Detect which cell encompasses the target text, then output its [X, Y] center coordinate. 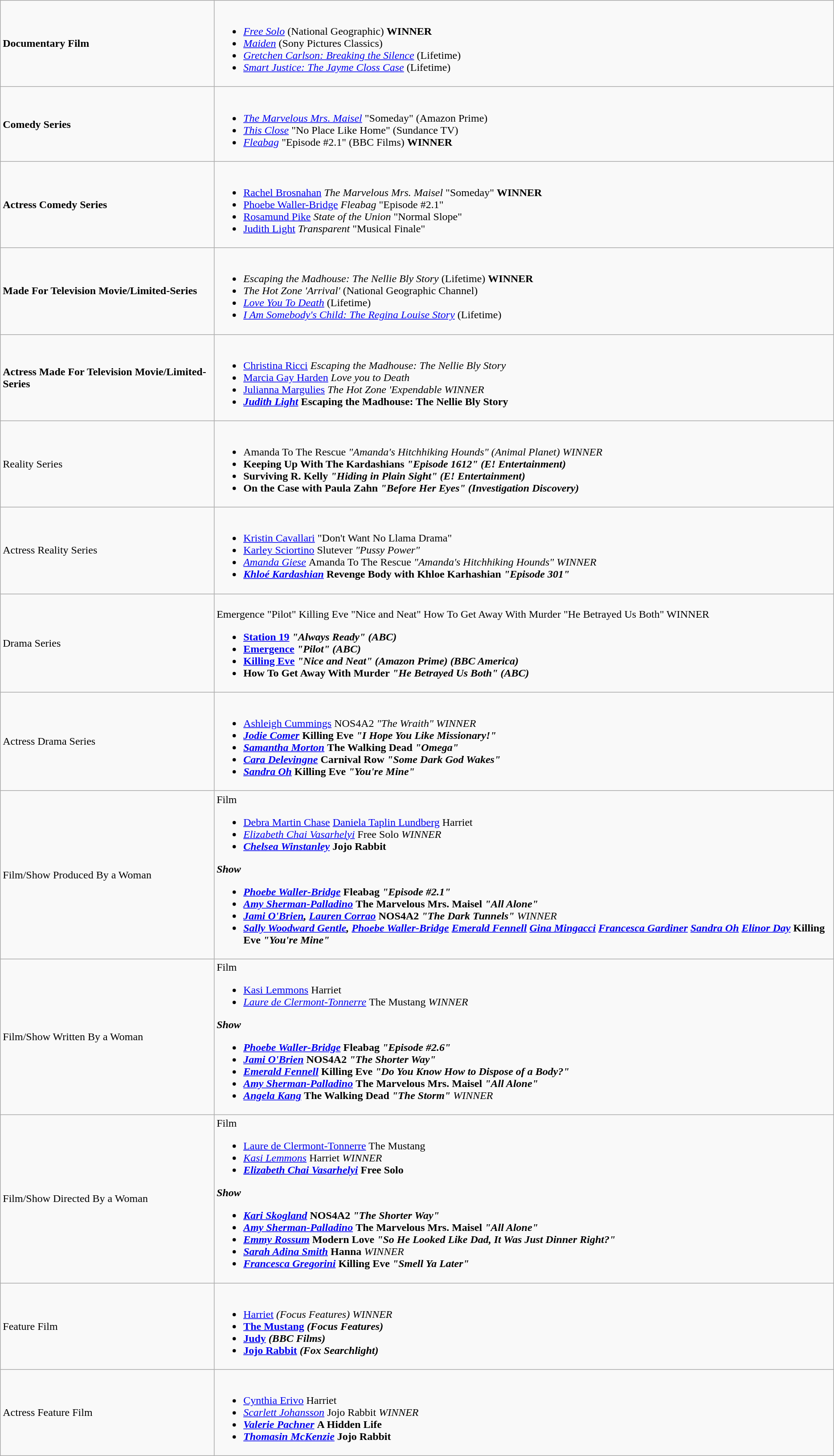
Feature Film [107, 1326]
Actress Drama Series [107, 742]
Actress Comedy Series [107, 205]
Actress Reality Series [107, 550]
Comedy Series [107, 124]
Actress Made For Television Movie/Limited-Series [107, 377]
The Marvelous Mrs. Maisel "Someday" (Amazon Prime)This Close "No Place Like Home" (Sundance TV)Fleabag "Episode #2.1" (BBC Films) WINNER [524, 124]
Documentary Film [107, 44]
Film/Show Produced By a Woman [107, 874]
Actress Feature Film [107, 1413]
Harriet (Focus Features) WINNERThe Mustang (Focus Features)Judy (BBC Films)Jojo Rabbit (Fox Searchlight) [524, 1326]
Made For Television Movie/Limited-Series [107, 291]
Film/Show Directed By a Woman [107, 1199]
Film/Show Written By a Woman [107, 1037]
Cynthia Erivo HarrietScarlett Johansson Jojo Rabbit WINNERValerie Pachner A Hidden LifeThomasin McKenzie Jojo Rabbit [524, 1413]
Drama Series [107, 643]
Reality Series [107, 464]
